Locate the cell with the specified text and output its (X, Y) center coordinate. 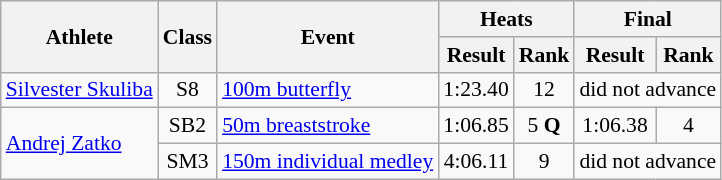
4 (688, 126)
SM3 (188, 162)
SB2 (188, 126)
1:06.38 (614, 126)
Heats (506, 19)
Final (648, 19)
50m breaststroke (328, 126)
S8 (188, 90)
1:23.40 (476, 90)
Athlete (80, 36)
12 (544, 90)
Class (188, 36)
Event (328, 36)
1:06.85 (476, 126)
100m butterfly (328, 90)
9 (544, 162)
Andrej Zatko (80, 144)
4:06.11 (476, 162)
150m individual medley (328, 162)
Silvester Skuliba (80, 90)
5 Q (544, 126)
